Pinpoint the cell where the given text exists, returning its (x, y) midpoint coordinate. 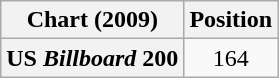
US Billboard 200 (92, 58)
164 (231, 58)
Chart (2009) (92, 20)
Position (231, 20)
